Identify which cell holds the provided text, then report its (X, Y) central coordinate. 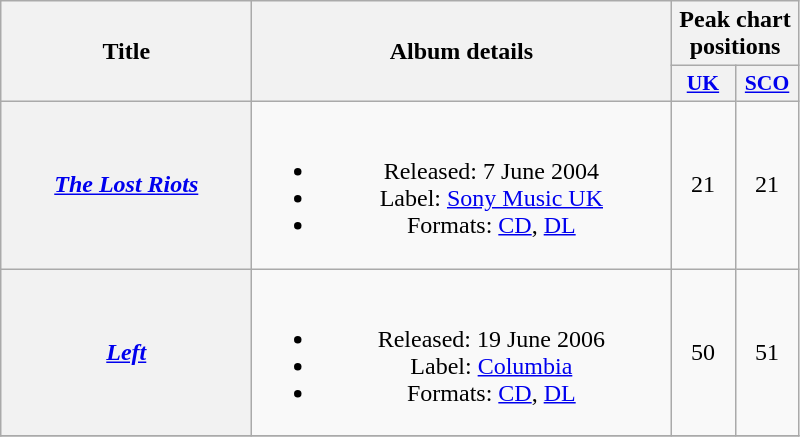
The Lost Riots (126, 184)
Title (126, 52)
UK (703, 84)
Album details (462, 52)
Left (126, 352)
Released: 7 June 2004Label: Sony Music UKFormats: CD, DL (462, 184)
51 (767, 352)
Peak chart positions (735, 34)
SCO (767, 84)
Released: 19 June 2006Label: ColumbiaFormats: CD, DL (462, 352)
50 (703, 352)
